Return the [x, y] coordinate for the center point of the cell that contains the specified text.  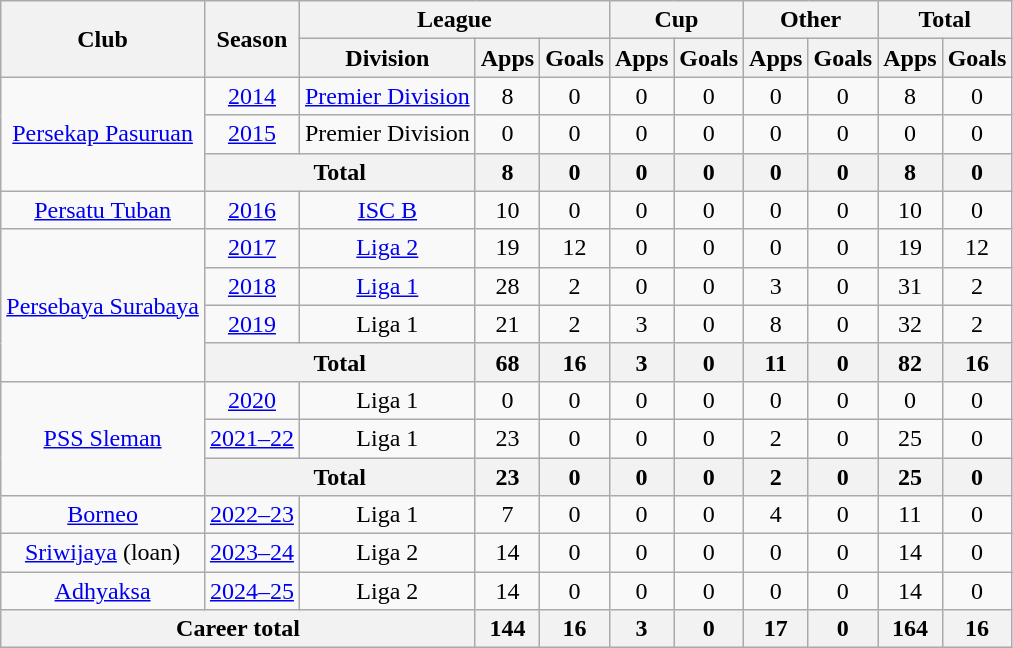
Persekap Pasuruan [103, 134]
Career total [238, 629]
Sriwijaya (loan) [103, 553]
2018 [252, 286]
Borneo [103, 515]
Persebaya Surabaya [103, 305]
4 [776, 515]
2017 [252, 248]
Persatu Tuban [103, 210]
2024–25 [252, 591]
2019 [252, 324]
2020 [252, 400]
Club [103, 39]
164 [910, 629]
Division [387, 58]
17 [776, 629]
Adhyaksa [103, 591]
2023–24 [252, 553]
28 [507, 286]
2016 [252, 210]
7 [507, 515]
82 [910, 362]
Other [811, 20]
31 [910, 286]
2014 [252, 96]
Season [252, 39]
2015 [252, 134]
League [454, 20]
2022–23 [252, 515]
144 [507, 629]
32 [910, 324]
ISC B [387, 210]
21 [507, 324]
2021–22 [252, 438]
Cup [676, 20]
PSS Sleman [103, 438]
68 [507, 362]
